Detect which cell encompasses the target text, then output its (x, y) center coordinate. 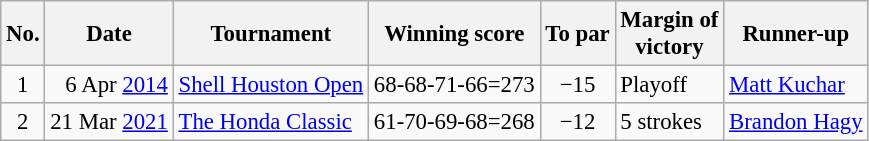
Date (109, 34)
The Honda Classic (270, 122)
−15 (578, 85)
6 Apr 2014 (109, 85)
Matt Kuchar (796, 85)
61-70-69-68=268 (455, 122)
Runner-up (796, 34)
−12 (578, 122)
Shell Houston Open (270, 85)
To par (578, 34)
Winning score (455, 34)
Tournament (270, 34)
Brandon Hagy (796, 122)
2 (23, 122)
5 strokes (670, 122)
68-68-71-66=273 (455, 85)
21 Mar 2021 (109, 122)
Margin ofvictory (670, 34)
Playoff (670, 85)
1 (23, 85)
No. (23, 34)
